Capture the cell that displays the provided text and extract its [x, y] central coordinate. 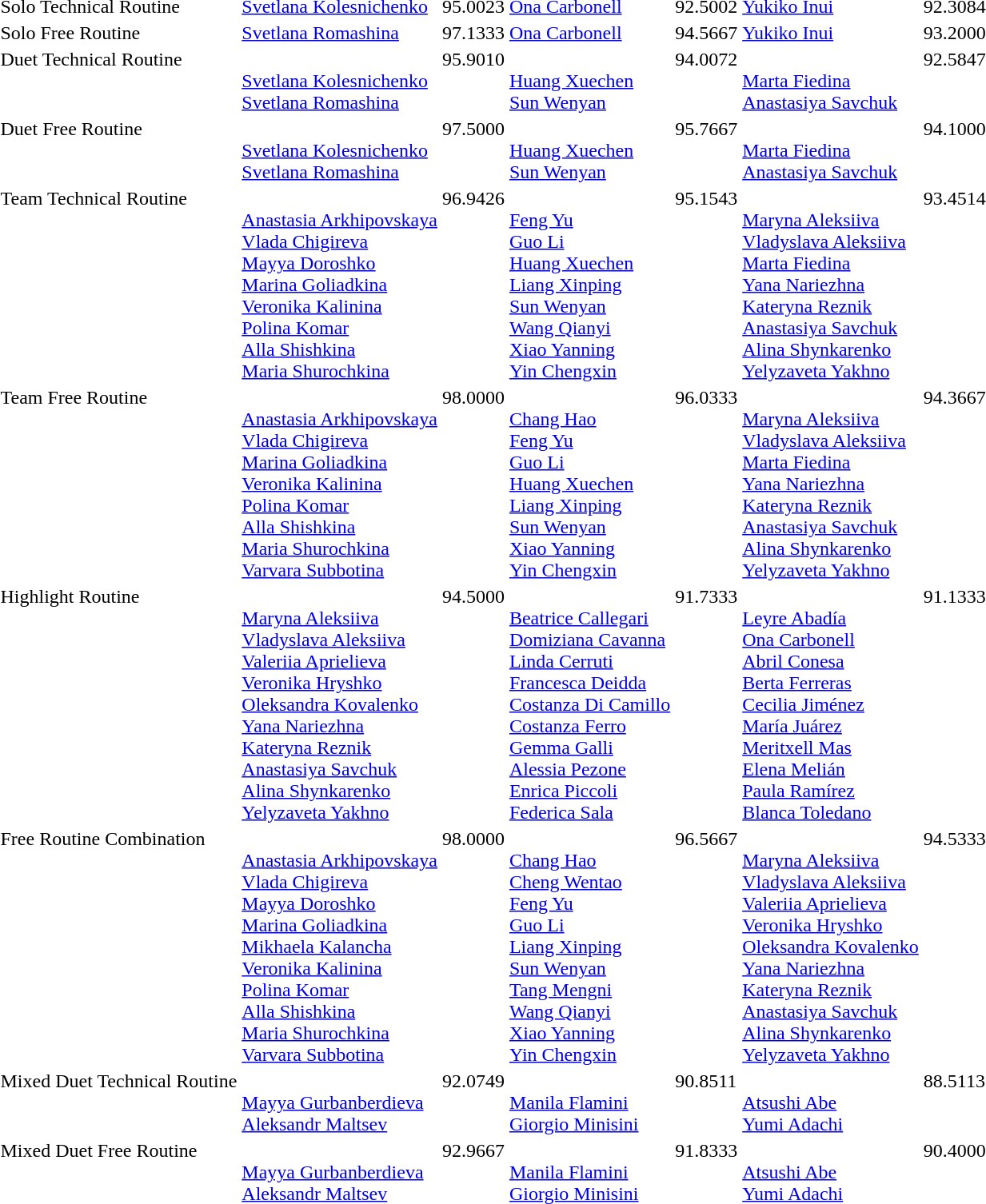
96.0333 [707, 484]
Atsushi AbeYumi Adachi [831, 1102]
91.7333 [707, 704]
Yukiko Inui [831, 33]
Svetlana Romashina [340, 33]
97.1333 [473, 33]
Anastasia ArkhipovskayaVlada ChigirevaMarina GoliadkinaVeronika KalininaPolina KomarAlla ShishkinaMaria ShurochkinaVarvara Subbotina [340, 484]
96.9426 [473, 285]
92.0749 [473, 1102]
97.5000 [473, 150]
Leyre AbadíaOna CarbonellAbril ConesaBerta FerrerasCecilia JiménezMaría JuárezMeritxell MasElena MeliánPaula RamírezBlanca Toledano [831, 704]
95.7667 [707, 150]
Mayya GurbanberdievaAleksandr Maltsev [340, 1102]
Beatrice CallegariDomiziana CavannaLinda CerrutiFrancesca DeiddaCostanza Di CamilloCostanza FerroGemma GalliAlessia PezoneEnrica PiccoliFederica Sala [589, 704]
94.5000 [473, 704]
94.5667 [707, 33]
95.1543 [707, 285]
90.8511 [707, 1102]
Chang HaoFeng YuGuo LiHuang XuechenLiang XinpingSun WenyanXiao YanningYin Chengxin [589, 484]
Chang HaoCheng WentaoFeng YuGuo LiLiang XinpingSun WenyanTang MengniWang QianyiXiao YanningYin Chengxin [589, 947]
96.5667 [707, 947]
95.9010 [473, 81]
Feng YuGuo LiHuang XuechenLiang XinpingSun WenyanWang QianyiXiao YanningYin Chengxin [589, 285]
Ona Carbonell [589, 33]
Anastasia ArkhipovskayaVlada ChigirevaMayya DoroshkoMarina GoliadkinaVeronika KalininaPolina KomarAlla ShishkinaMaria Shurochkina [340, 285]
94.0072 [707, 81]
Manila FlaminiGiorgio Minisini [589, 1102]
